For the text-containing cell, return its midpoint in [X, Y] coordinate format. 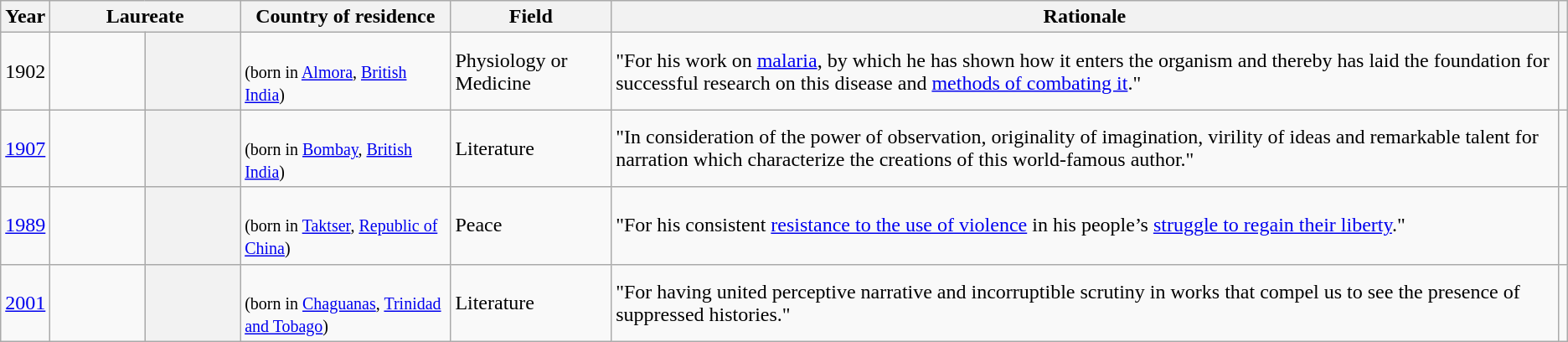
Year [25, 17]
Country of residence [345, 17]
1989 [25, 225]
Physiology or Medicine [531, 71]
Peace [531, 225]
"For having united perceptive narrative and incorruptible scrutiny in works that compel us to see the presence of suppressed histories." [1085, 303]
(born in Chaguanas, Trinidad and Tobago) [345, 303]
"For his consistent resistance to the use of violence in his people’s struggle to regain their liberty." [1085, 225]
Laureate [146, 17]
(born in Taktser, Republic of China) [345, 225]
Rationale [1085, 17]
1907 [25, 148]
(born in Bombay, British India) [345, 148]
1902 [25, 71]
2001 [25, 303]
Field [531, 17]
(born in Almora, British India) [345, 71]
